Extract the (x, y) coordinate from the center of the cell holding the provided text.  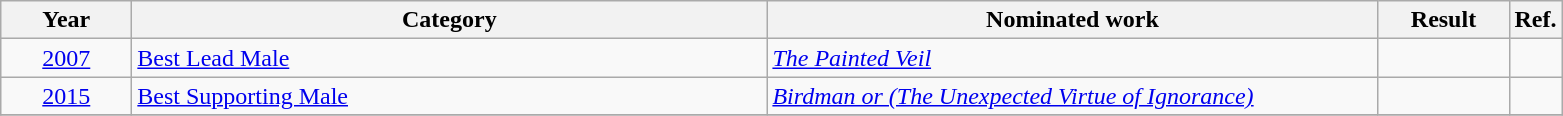
Ref. (1536, 20)
Result (1444, 20)
Year (66, 20)
The Painted Veil (1072, 58)
Category (450, 20)
2007 (66, 58)
Best Supporting Male (450, 96)
Nominated work (1072, 20)
2015 (66, 96)
Best Lead Male (450, 58)
Birdman or (The Unexpected Virtue of Ignorance) (1072, 96)
